For the text-containing cell, return its midpoint in [X, Y] coordinate format. 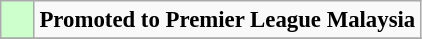
Promoted to Premier League Malaysia [227, 20]
